Find where the given text appears and provide that cell's center as (X, Y) coordinate. 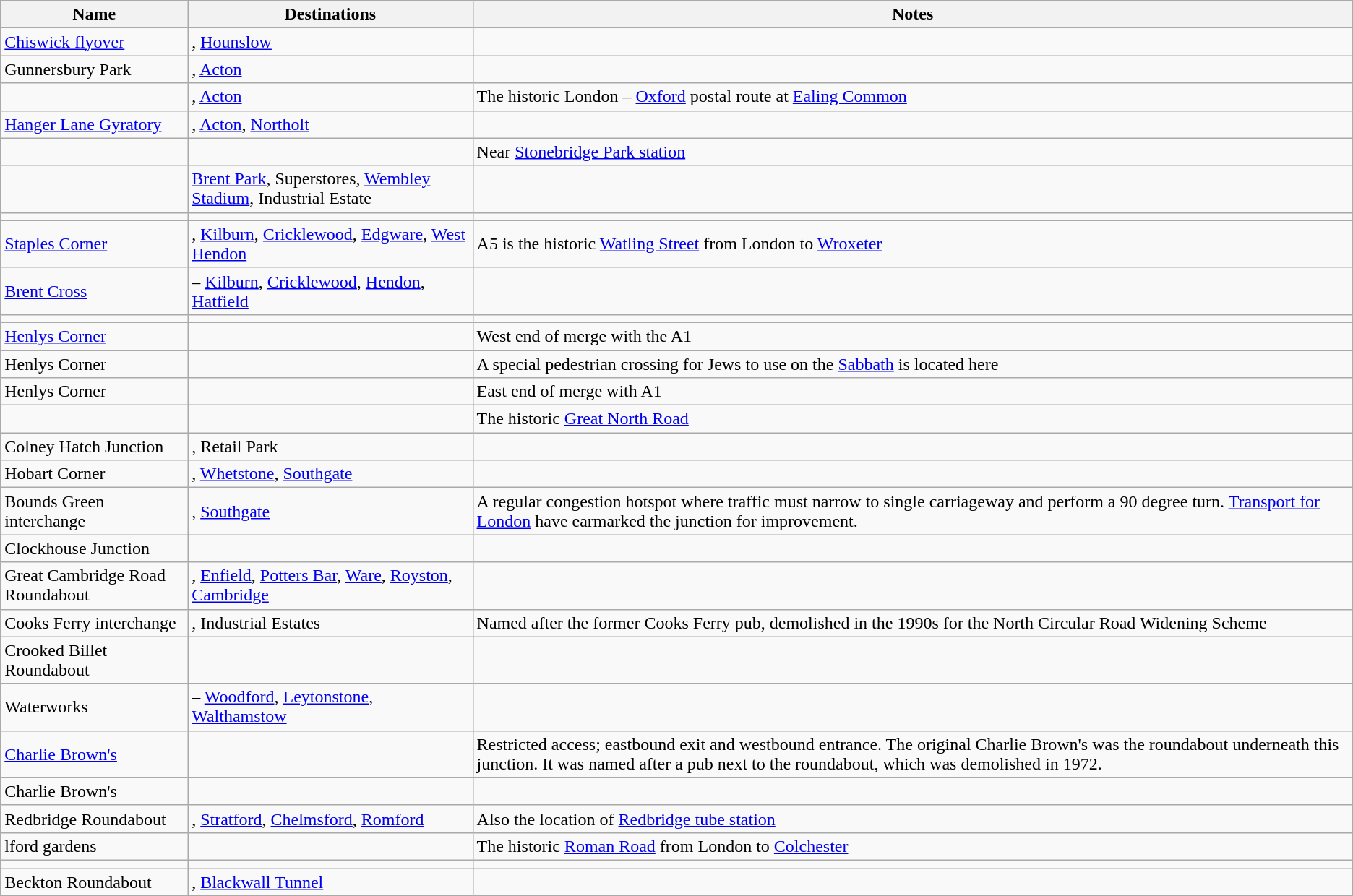
Waterworks (94, 707)
A special pedestrian crossing for Jews to use on the Sabbath is located here (912, 363)
, Kilburn, Cricklewood, Edgware, West Hendon (330, 244)
Bounds Green interchange (94, 512)
, Blackwall Tunnel (330, 882)
Beckton Roundabout (94, 882)
West end of merge with the A1 (912, 336)
lford gardens (94, 846)
The historic Great North Road (912, 419)
Chiswick flyover (94, 42)
Notes (912, 14)
, Retail Park (330, 447)
Clockhouse Junction (94, 548)
Destinations (330, 14)
Cooks Ferry interchange (94, 623)
Colney Hatch Junction (94, 447)
, Industrial Estates (330, 623)
The historic Roman Road from London to Colchester (912, 846)
Brent Cross (94, 290)
, Acton, Northolt (330, 124)
Named after the former Cooks Ferry pub, demolished in the 1990s for the North Circular Road Widening Scheme (912, 623)
Great Cambridge Road Roundabout (94, 585)
Gunnersbury Park (94, 69)
East end of merge with A1 (912, 392)
Crooked Billet Roundabout (94, 660)
, Southgate (330, 512)
Hobart Corner (94, 474)
, Hounslow (330, 42)
Redbridge Roundabout (94, 819)
, Whetstone, Southgate (330, 474)
Brent Park, Superstores, Wembley Stadium, Industrial Estate (330, 189)
A5 is the historic Watling Street from London to Wroxeter (912, 244)
– Woodford, Leytonstone, Walthamstow (330, 707)
, Stratford, Chelmsford, Romford (330, 819)
The historic London – Oxford postal route at Ealing Common (912, 97)
Near Stonebridge Park station (912, 152)
– Kilburn, Cricklewood, Hendon, Hatfield (330, 290)
Name (94, 14)
Hanger Lane Gyratory (94, 124)
Also the location of Redbridge tube station (912, 819)
, Enfield, Potters Bar, Ware, Royston, Cambridge (330, 585)
Staples Corner (94, 244)
